Pinpoint the cell where the given text exists, returning its (x, y) midpoint coordinate. 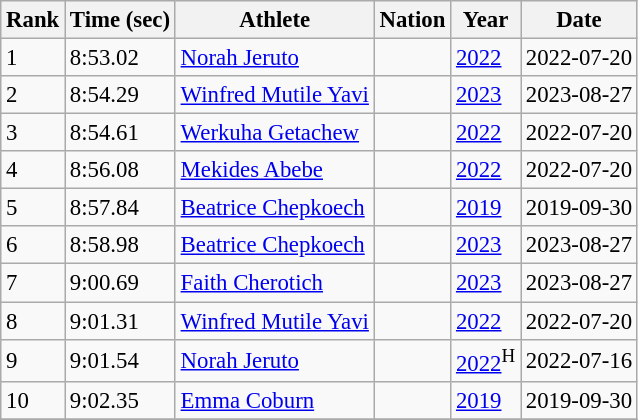
Faith Cherotich (274, 283)
7 (33, 283)
9:00.69 (120, 283)
Date (578, 20)
2 (33, 95)
Athlete (274, 20)
8:57.84 (120, 208)
8:56.08 (120, 170)
5 (33, 208)
9 (33, 360)
1 (33, 58)
8 (33, 321)
9:01.31 (120, 321)
Year (486, 20)
8:54.29 (120, 95)
8:54.61 (120, 133)
9:01.54 (120, 360)
8:58.98 (120, 245)
Emma Coburn (274, 400)
Nation (412, 20)
2022H (486, 360)
9:02.35 (120, 400)
Rank (33, 20)
3 (33, 133)
2022-07-16 (578, 360)
Time (sec) (120, 20)
6 (33, 245)
4 (33, 170)
Mekides Abebe (274, 170)
8:53.02 (120, 58)
10 (33, 400)
Werkuha Getachew (274, 133)
